Identify which cell holds the provided text, then report its [x, y] central coordinate. 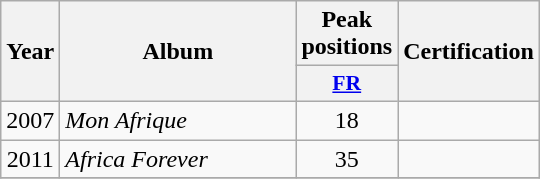
Album [178, 52]
35 [347, 159]
Certification [469, 52]
18 [347, 120]
2011 [30, 159]
Year [30, 52]
FR [347, 84]
2007 [30, 120]
Peak positions [347, 34]
Africa Forever [178, 159]
Mon Afrique [178, 120]
